Find where the given text appears and provide that cell's center as [x, y] coordinate. 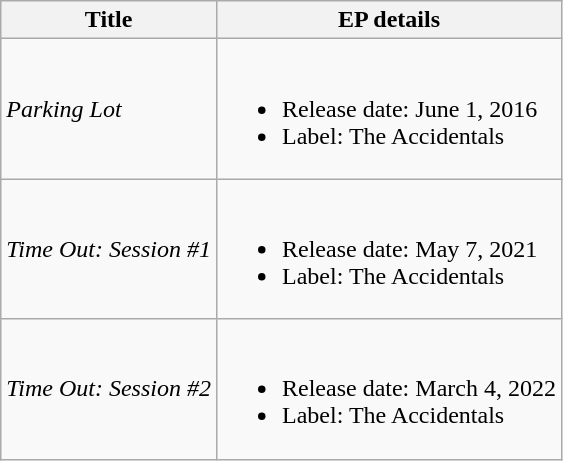
Time Out: Session #1 [109, 249]
Release date: May 7, 2021Label: The Accidentals [388, 249]
Time Out: Session #2 [109, 389]
Release date: June 1, 2016Label: The Accidentals [388, 109]
Release date: March 4, 2022Label: The Accidentals [388, 389]
EP details [388, 20]
Parking Lot [109, 109]
Title [109, 20]
